Identify which cell holds the provided text, then report its (X, Y) central coordinate. 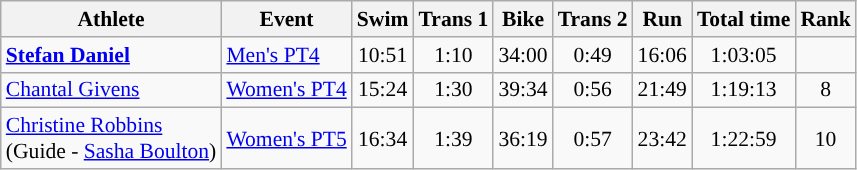
Rank (826, 19)
Trans 2 (593, 19)
0:56 (593, 90)
16:34 (383, 138)
21:49 (662, 90)
1:30 (453, 90)
34:00 (522, 55)
36:19 (522, 138)
Total time (744, 19)
Women's PT4 (286, 90)
10 (826, 138)
0:57 (593, 138)
8 (826, 90)
Bike (522, 19)
1:03:05 (744, 55)
Men's PT4 (286, 55)
39:34 (522, 90)
Trans 1 (453, 19)
Athlete (112, 19)
1:19:13 (744, 90)
Swim (383, 19)
1:10 (453, 55)
Christine Robbins (Guide - Sasha Boulton) (112, 138)
15:24 (383, 90)
23:42 (662, 138)
Stefan Daniel (112, 55)
Chantal Givens (112, 90)
Run (662, 19)
0:49 (593, 55)
16:06 (662, 55)
1:39 (453, 138)
10:51 (383, 55)
1:22:59 (744, 138)
Event (286, 19)
Women's PT5 (286, 138)
